Return the (X, Y) coordinate for the center point of the cell that contains the specified text.  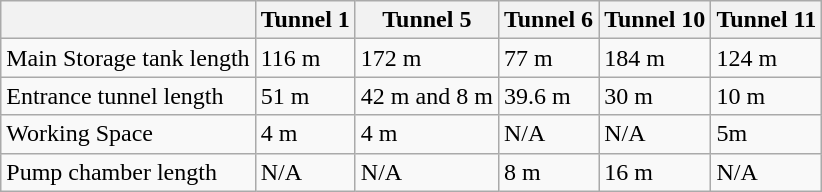
Entrance tunnel length (128, 96)
Tunnel 6 (548, 20)
124 m (766, 58)
Tunnel 5 (426, 20)
Pump chamber length (128, 172)
184 m (655, 58)
5m (766, 134)
10 m (766, 96)
Working Space (128, 134)
16 m (655, 172)
Tunnel 1 (305, 20)
116 m (305, 58)
39.6 m (548, 96)
51 m (305, 96)
77 m (548, 58)
8 m (548, 172)
Tunnel 11 (766, 20)
Tunnel 10 (655, 20)
172 m (426, 58)
42 m and 8 m (426, 96)
Main Storage tank length (128, 58)
30 m (655, 96)
